Pinpoint the cell where the given text exists, returning its (X, Y) midpoint coordinate. 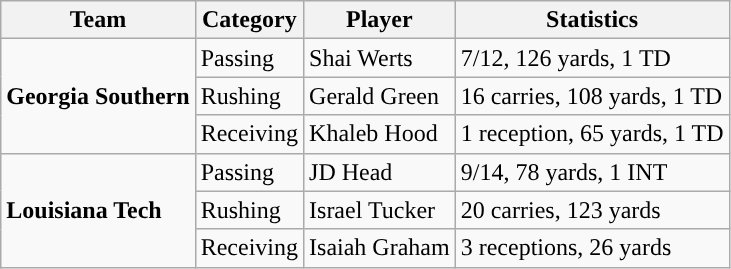
Player (380, 20)
Isaiah Graham (380, 248)
7/12, 126 yards, 1 TD (592, 58)
3 receptions, 26 yards (592, 248)
Statistics (592, 20)
Category (249, 20)
Georgia Southern (98, 96)
JD Head (380, 172)
9/14, 78 yards, 1 INT (592, 172)
Team (98, 20)
Israel Tucker (380, 210)
16 carries, 108 yards, 1 TD (592, 96)
20 carries, 123 yards (592, 210)
1 reception, 65 yards, 1 TD (592, 134)
Gerald Green (380, 96)
Louisiana Tech (98, 210)
Shai Werts (380, 58)
Khaleb Hood (380, 134)
